Return [X, Y] of the center of cell containing provided text 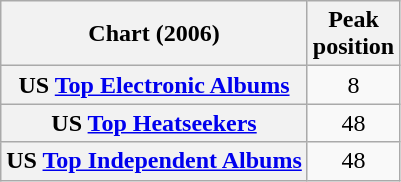
8 [353, 85]
US Top Electronic Albums [154, 85]
US Top Heatseekers [154, 123]
Chart (2006) [154, 34]
Peakposition [353, 34]
US Top Independent Albums [154, 161]
